Return (X, Y) of the center of cell containing provided text 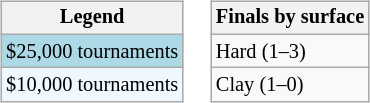
Hard (1–3) (290, 51)
Finals by surface (290, 18)
$10,000 tournaments (92, 85)
Legend (92, 18)
Clay (1–0) (290, 85)
$25,000 tournaments (92, 51)
